Output the (X, Y) coordinate of the center of the cell containing the given text.  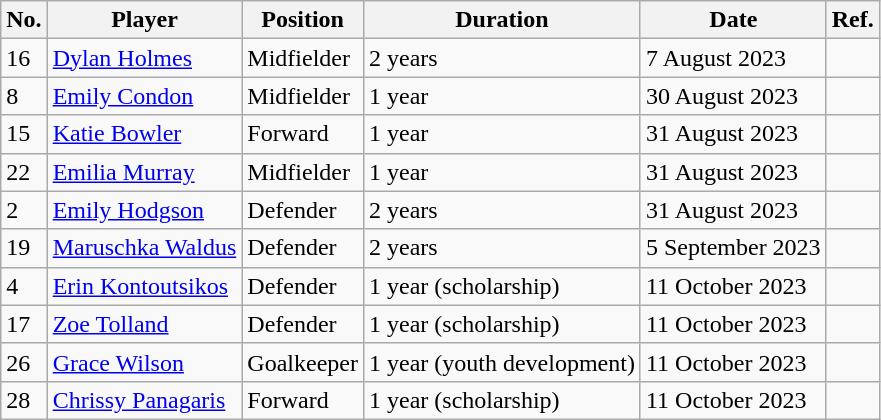
2 (24, 210)
1 year (youth development) (502, 362)
Emily Condon (144, 96)
Duration (502, 20)
Erin Kontoutsikos (144, 286)
26 (24, 362)
Goalkeeper (303, 362)
Player (144, 20)
Maruschka Waldus (144, 248)
Emilia Murray (144, 172)
28 (24, 400)
19 (24, 248)
Chrissy Panagaris (144, 400)
No. (24, 20)
17 (24, 324)
Zoe Tolland (144, 324)
22 (24, 172)
Position (303, 20)
7 August 2023 (733, 58)
15 (24, 134)
30 August 2023 (733, 96)
5 September 2023 (733, 248)
16 (24, 58)
Date (733, 20)
Grace Wilson (144, 362)
4 (24, 286)
8 (24, 96)
Dylan Holmes (144, 58)
Katie Bowler (144, 134)
Emily Hodgson (144, 210)
Ref. (852, 20)
